For the text-containing cell, return its midpoint in [X, Y] coordinate format. 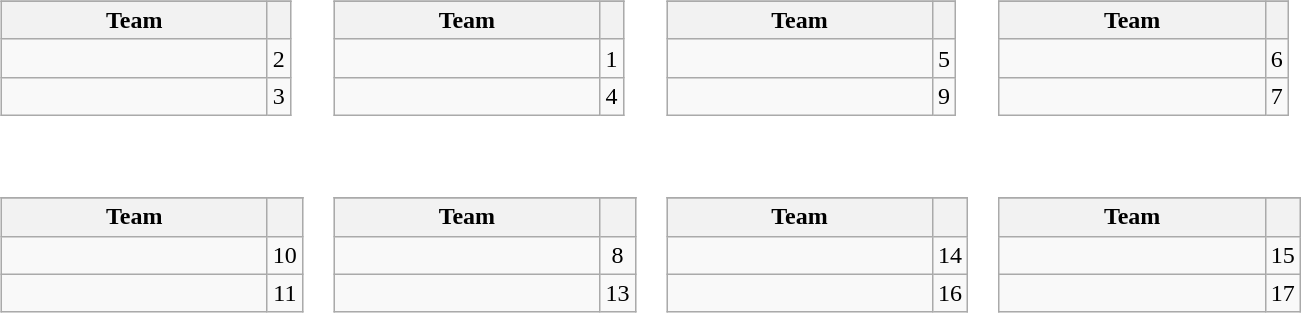
9 [944, 96]
4 [612, 96]
3 [278, 96]
1 [612, 58]
5 [944, 58]
11 [284, 293]
8 [618, 255]
7 [1276, 96]
2 [278, 58]
10 [284, 255]
17 [1282, 293]
14 [950, 255]
6 [1276, 58]
13 [618, 293]
15 [1282, 255]
16 [950, 293]
